Extract the (X, Y) coordinate from the center of the cell holding the provided text.  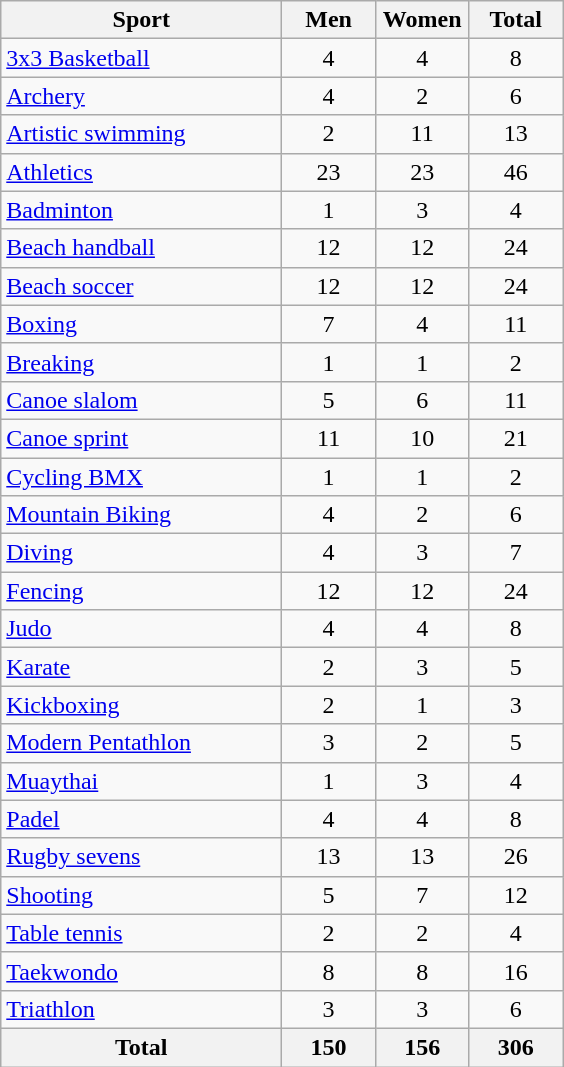
Beach handball (142, 248)
Beach soccer (142, 286)
Karate (142, 667)
Fencing (142, 591)
Artistic swimming (142, 134)
Badminton (142, 210)
156 (422, 1047)
Men (329, 20)
Canoe slalom (142, 400)
Modern Pentathlon (142, 743)
Athletics (142, 172)
10 (422, 438)
Mountain Biking (142, 515)
26 (516, 857)
Sport (142, 20)
46 (516, 172)
Cycling BMX (142, 477)
Taekwondo (142, 971)
Shooting (142, 895)
3x3 Basketball (142, 58)
Padel (142, 819)
Table tennis (142, 933)
Archery (142, 96)
Triathlon (142, 1009)
16 (516, 971)
306 (516, 1047)
Kickboxing (142, 705)
Boxing (142, 324)
21 (516, 438)
Canoe sprint (142, 438)
Muaythai (142, 781)
150 (329, 1047)
Women (422, 20)
Breaking (142, 362)
Rugby sevens (142, 857)
Judo (142, 629)
Diving (142, 553)
